Locate the cell with the specified text and output its (x, y) center coordinate. 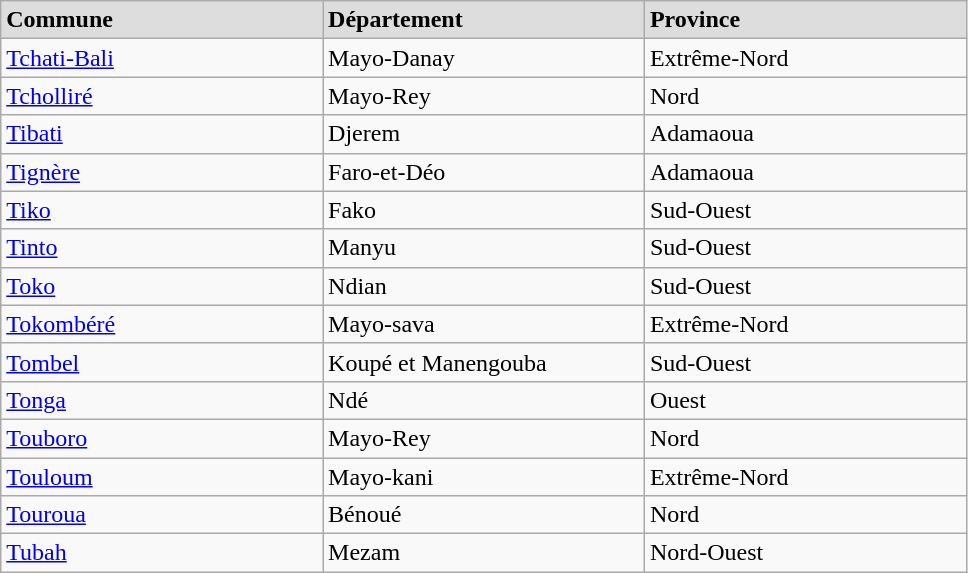
Ndian (484, 286)
Tombel (162, 362)
Bénoué (484, 515)
Mayo-kani (484, 477)
Mayo-sava (484, 324)
Mayo-Danay (484, 58)
Touboro (162, 438)
Toko (162, 286)
Tokombéré (162, 324)
Tonga (162, 400)
Tcholliré (162, 96)
Tinto (162, 248)
Ouest (805, 400)
Département (484, 20)
Tignère (162, 172)
Touroua (162, 515)
Ndé (484, 400)
Tchati-Bali (162, 58)
Touloum (162, 477)
Tiko (162, 210)
Tibati (162, 134)
Tubah (162, 553)
Mezam (484, 553)
Djerem (484, 134)
Faro-et-Déo (484, 172)
Commune (162, 20)
Koupé et Manengouba (484, 362)
Manyu (484, 248)
Nord-Ouest (805, 553)
Fako (484, 210)
Province (805, 20)
